Identify which cell holds the provided text, then report its (x, y) central coordinate. 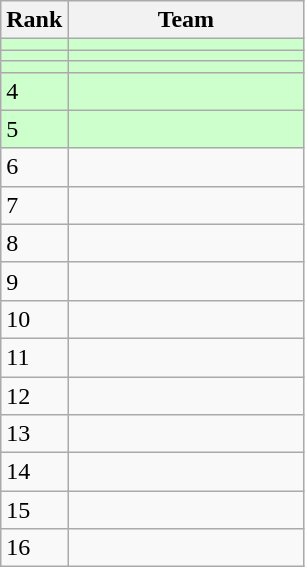
12 (34, 395)
7 (34, 205)
6 (34, 167)
16 (34, 548)
Team (186, 20)
10 (34, 319)
9 (34, 281)
4 (34, 91)
5 (34, 129)
Rank (34, 20)
11 (34, 357)
14 (34, 472)
8 (34, 243)
13 (34, 434)
15 (34, 510)
